Capture the cell that displays the provided text and extract its (x, y) central coordinate. 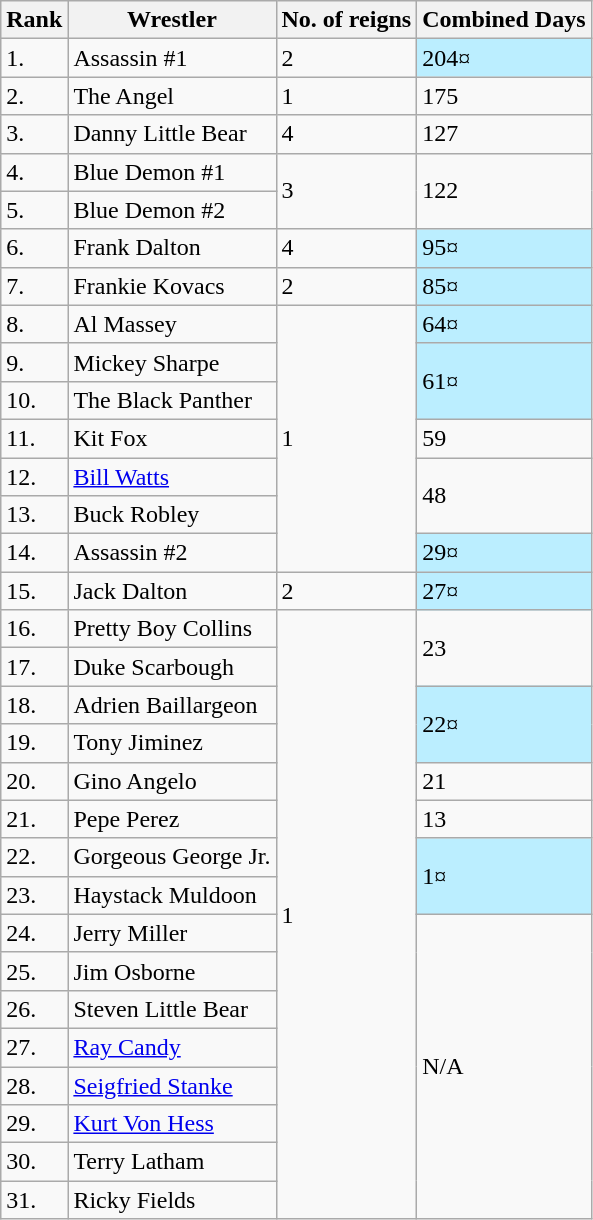
127 (504, 134)
Kit Fox (172, 438)
1¤ (504, 876)
9. (34, 362)
15. (34, 591)
14. (34, 553)
3. (34, 134)
Bill Watts (172, 477)
Seigfried Stanke (172, 1085)
8. (34, 324)
Jack Dalton (172, 591)
22. (34, 857)
29¤ (504, 553)
Gino Angelo (172, 781)
The Angel (172, 96)
Tony Jiminez (172, 743)
6. (34, 248)
2. (34, 96)
Jerry Miller (172, 933)
Assassin #2 (172, 553)
175 (504, 96)
The Black Panther (172, 400)
Blue Demon #1 (172, 172)
17. (34, 667)
24. (34, 933)
85¤ (504, 286)
Haystack Muldoon (172, 895)
30. (34, 1162)
11. (34, 438)
19. (34, 743)
Mickey Sharpe (172, 362)
27. (34, 1047)
10. (34, 400)
21. (34, 819)
12. (34, 477)
61¤ (504, 381)
Wrestler (172, 20)
Terry Latham (172, 1162)
23 (504, 648)
16. (34, 629)
21 (504, 781)
3 (346, 191)
N/A (504, 1066)
Ray Candy (172, 1047)
5. (34, 210)
Buck Robley (172, 515)
13. (34, 515)
1. (34, 58)
59 (504, 438)
23. (34, 895)
Steven Little Bear (172, 1009)
27¤ (504, 591)
Gorgeous George Jr. (172, 857)
Frankie Kovacs (172, 286)
Al Massey (172, 324)
13 (504, 819)
Assassin #1 (172, 58)
Adrien Baillargeon (172, 705)
22¤ (504, 724)
Pepe Perez (172, 819)
Danny Little Bear (172, 134)
Pretty Boy Collins (172, 629)
4. (34, 172)
29. (34, 1124)
95¤ (504, 248)
Rank (34, 20)
7. (34, 286)
18. (34, 705)
64¤ (504, 324)
Kurt Von Hess (172, 1124)
No. of reigns (346, 20)
Jim Osborne (172, 971)
204¤ (504, 58)
25. (34, 971)
Blue Demon #2 (172, 210)
26. (34, 1009)
Duke Scarbough (172, 667)
20. (34, 781)
31. (34, 1200)
Frank Dalton (172, 248)
28. (34, 1085)
Combined Days (504, 20)
48 (504, 496)
122 (504, 191)
Ricky Fields (172, 1200)
